Search for the cell housing the specified text and yield its [x, y] center coordinate. 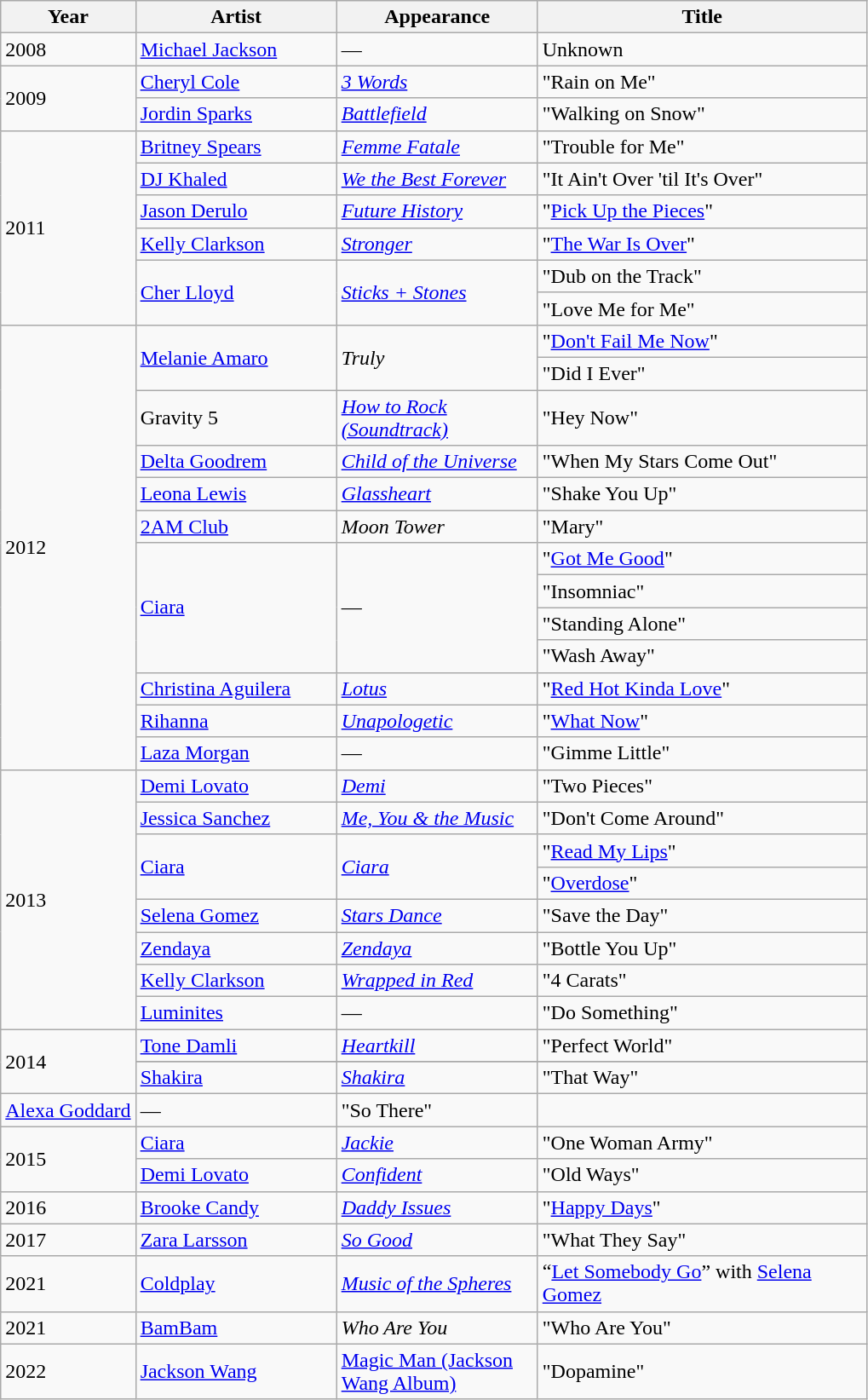
2011 [68, 228]
"Two Pieces" [702, 786]
Alexa Goddard [68, 1110]
"Did I Ever" [702, 373]
Jason Derulo [236, 211]
Unknown [702, 49]
"Bottle You Up" [702, 948]
DJ Khaled [236, 179]
Who Are You [437, 1328]
"Perfect World" [702, 1046]
2009 [68, 98]
Me, You & the Music [437, 818]
Jordin Sparks [236, 114]
Stronger [437, 244]
Future History [437, 211]
"Trouble for Me" [702, 147]
Unapologetic [437, 721]
"Shake You Up" [702, 494]
Tone Damli [236, 1046]
Magic Man (Jackson Wang Album) [437, 1372]
"What Now" [702, 721]
Gravity 5 [236, 418]
Moon Tower [437, 527]
Cher Lloyd [236, 292]
"Got Me Good" [702, 559]
Child of the Universe [437, 462]
Michael Jackson [236, 49]
Melanie Amaro [236, 357]
"Don't Come Around" [702, 818]
Rihanna [236, 721]
Selena Gomez [236, 915]
“Let Somebody Go” with Selena Gomez [702, 1283]
"Love Me for Me" [702, 308]
"Don't Fail Me Now" [702, 341]
Music of the Spheres [437, 1283]
Year [68, 17]
2015 [68, 1159]
Battlefield [437, 114]
Glassheart [437, 494]
"Dub on the Track" [702, 276]
"Save the Day" [702, 915]
Luminites [236, 1013]
"Old Ways" [702, 1175]
So Good [437, 1240]
BamBam [236, 1328]
Stars Dance [437, 915]
2017 [68, 1240]
Sticks + Stones [437, 292]
2022 [68, 1372]
Confident [437, 1175]
Lotus [437, 688]
Jackie [437, 1143]
2AM Club [236, 527]
"That Way" [702, 1078]
We the Best Forever [437, 179]
"Red Hot Kinda Love" [702, 688]
Britney Spears [236, 147]
3 Words [437, 82]
"Overdose" [702, 883]
"What They Say" [702, 1240]
Cheryl Cole [236, 82]
"Mary" [702, 527]
"It Ain't Over 'til It's Over" [702, 179]
2008 [68, 49]
2013 [68, 899]
Jessica Sanchez [236, 818]
Truly [437, 357]
"Gimme Little" [702, 753]
Coldplay [236, 1283]
"The War Is Over" [702, 244]
"Happy Days" [702, 1207]
"Wash Away" [702, 656]
Wrapped in Red [437, 981]
Jackson Wang [236, 1372]
Leona Lewis [236, 494]
"One Woman Army" [702, 1143]
Laza Morgan [236, 753]
2014 [68, 1062]
Heartkill [437, 1046]
"So There" [437, 1110]
2012 [68, 547]
"Read My Lips" [702, 850]
"Standing Alone" [702, 624]
Femme Fatale [437, 147]
Appearance [437, 17]
Demi [437, 786]
"Do Something" [702, 1013]
Delta Goodrem [236, 462]
"Walking on Snow" [702, 114]
"Dopamine" [702, 1372]
Zara Larsson [236, 1240]
Artist [236, 17]
"Rain on Me" [702, 82]
Title [702, 17]
"Hey Now" [702, 418]
"Insomniac" [702, 591]
Christina Aguilera [236, 688]
"When My Stars Come Out" [702, 462]
Daddy Issues [437, 1207]
Brooke Candy [236, 1207]
"Pick Up the Pieces" [702, 211]
How to Rock (Soundtrack) [437, 418]
2016 [68, 1207]
"4 Carats" [702, 981]
"Who Are You" [702, 1328]
